Detect which cell encompasses the target text, then output its (X, Y) center coordinate. 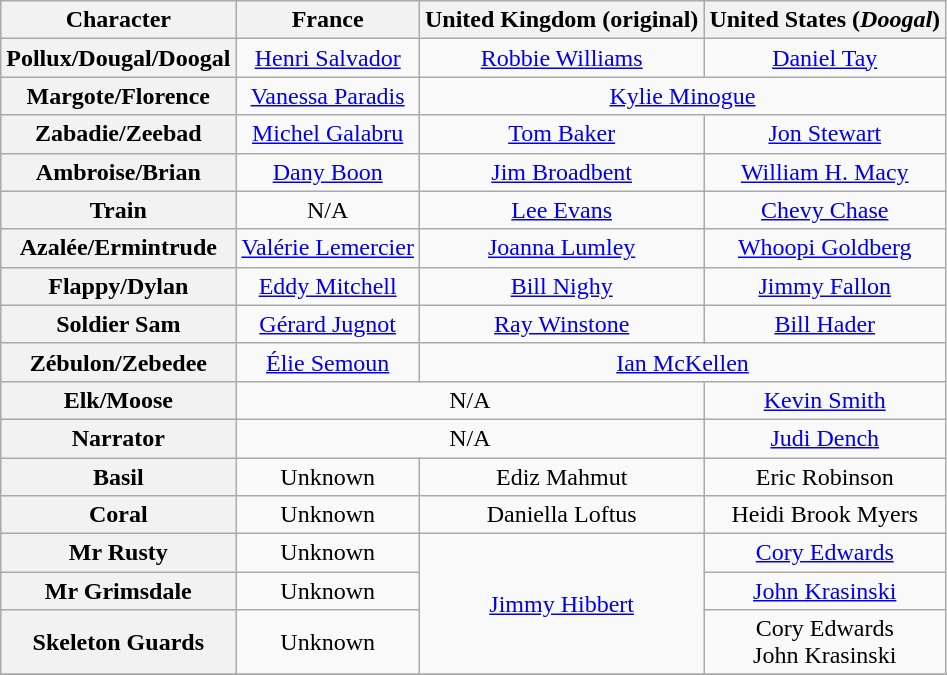
Gérard Jugnot (328, 324)
Ray Winstone (561, 324)
Ediz Mahmut (561, 477)
Train (118, 210)
Joanna Lumley (561, 248)
Valérie Lemercier (328, 248)
Lee Evans (561, 210)
John Krasinski (825, 591)
Daniella Loftus (561, 515)
Cory Edwards John Krasinski (825, 642)
Kylie Minogue (682, 96)
Bill Nighy (561, 286)
Dany Boon (328, 172)
Eric Robinson (825, 477)
Bill Hader (825, 324)
Soldier Sam (118, 324)
Ian McKellen (682, 362)
Pollux/Dougal/Doogal (118, 58)
Henri Salvador (328, 58)
Zébulon/Zebedee (118, 362)
Michel Galabru (328, 134)
Élie Semoun (328, 362)
Jon Stewart (825, 134)
Cory Edwards (825, 553)
Mr Rusty (118, 553)
Mr Grimsdale (118, 591)
Narrator (118, 438)
Heidi Brook Myers (825, 515)
Tom Baker (561, 134)
William H. Macy (825, 172)
United Kingdom (original) (561, 20)
Jim Broadbent (561, 172)
Basil (118, 477)
Ambroise/Brian (118, 172)
Vanessa Paradis (328, 96)
Chevy Chase (825, 210)
Coral (118, 515)
United States (Doogal) (825, 20)
Jimmy Fallon (825, 286)
Skeleton Guards (118, 642)
Eddy Mitchell (328, 286)
Judi Dench (825, 438)
Jimmy Hibbert (561, 604)
Margote/Florence (118, 96)
France (328, 20)
Zabadie/Zeebad (118, 134)
Character (118, 20)
Kevin Smith (825, 400)
Azalée/Ermintrude (118, 248)
Flappy/Dylan (118, 286)
Robbie Williams (561, 58)
Daniel Tay (825, 58)
Whoopi Goldberg (825, 248)
Elk/Moose (118, 400)
